Return [X, Y] of the center of cell containing provided text 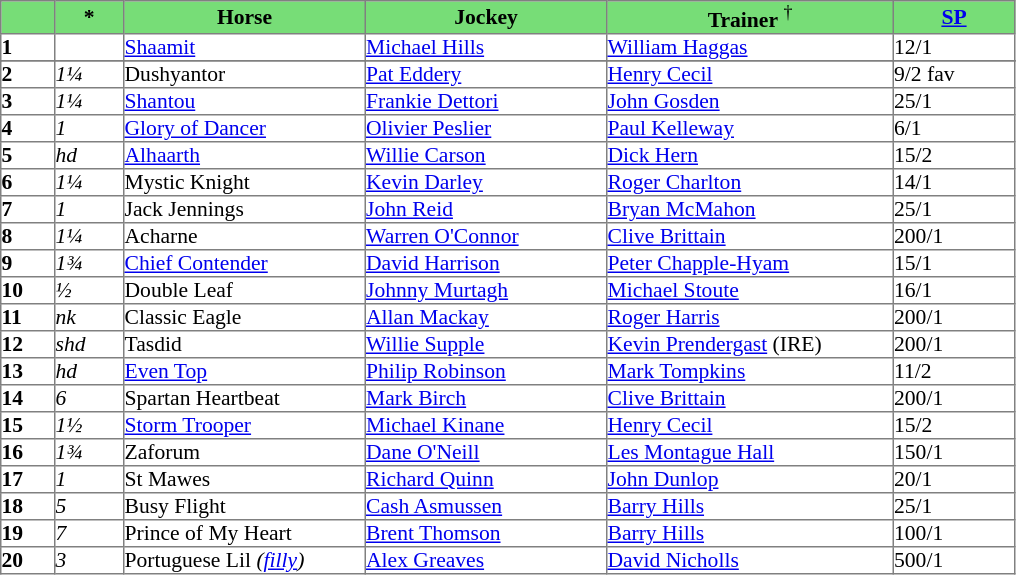
David Harrison [486, 262]
13 [28, 370]
St Mawes [245, 478]
Mystic Knight [245, 182]
Johnny Murtagh [486, 290]
10 [28, 290]
William Haggas [750, 46]
Philip Robinson [486, 370]
Roger Charlton [750, 182]
100/1 [954, 532]
20/1 [954, 478]
Dushyantor [245, 74]
17 [28, 478]
11/2 [954, 370]
Paul Kelleway [750, 128]
Horse [245, 18]
SP [954, 18]
Michael Kinane [486, 424]
Willie Carson [486, 154]
Cash Asmussen [486, 506]
Peter Chapple-Hyam [750, 262]
Tasdid [245, 344]
Zaforum [245, 452]
15/1 [954, 262]
Willie Supple [486, 344]
Alex Greaves [486, 560]
Shaamit [245, 46]
Michael Stoute [750, 290]
14 [28, 398]
15 [28, 424]
John Dunlop [750, 478]
Storm Trooper [245, 424]
12/1 [954, 46]
16/1 [954, 290]
John Gosden [750, 100]
500/1 [954, 560]
Portuguese Lil (filly) [245, 560]
Roger Harris [750, 316]
Even Top [245, 370]
Spartan Heartbeat [245, 398]
* [90, 18]
14/1 [954, 182]
6/1 [954, 128]
Busy Flight [245, 506]
11 [28, 316]
Glory of Dancer [245, 128]
16 [28, 452]
Acharne [245, 236]
Mark Birch [486, 398]
8 [28, 236]
Chief Contender [245, 262]
Dick Hern [750, 154]
Mark Tompkins [750, 370]
Bryan McMahon [750, 208]
9 [28, 262]
Michael Hills [486, 46]
Prince of My Heart [245, 532]
Kevin Darley [486, 182]
20 [28, 560]
Jack Jennings [245, 208]
David Nicholls [750, 560]
2 [28, 74]
Warren O'Connor [486, 236]
19 [28, 532]
1½ [90, 424]
9/2 fav [954, 74]
150/1 [954, 452]
Richard Quinn [486, 478]
Classic Eagle [245, 316]
18 [28, 506]
John Reid [486, 208]
Allan Mackay [486, 316]
12 [28, 344]
Les Montague Hall [750, 452]
Kevin Prendergast (IRE) [750, 344]
Trainer † [750, 18]
Pat Eddery [486, 74]
Jockey [486, 18]
Frankie Dettori [486, 100]
nk [90, 316]
Double Leaf [245, 290]
Olivier Peslier [486, 128]
Alhaarth [245, 154]
4 [28, 128]
½ [90, 290]
Brent Thomson [486, 532]
Dane O'Neill [486, 452]
Shantou [245, 100]
shd [90, 344]
